Determine the [x, y] coordinate at the center of the cell enclosing the given text.  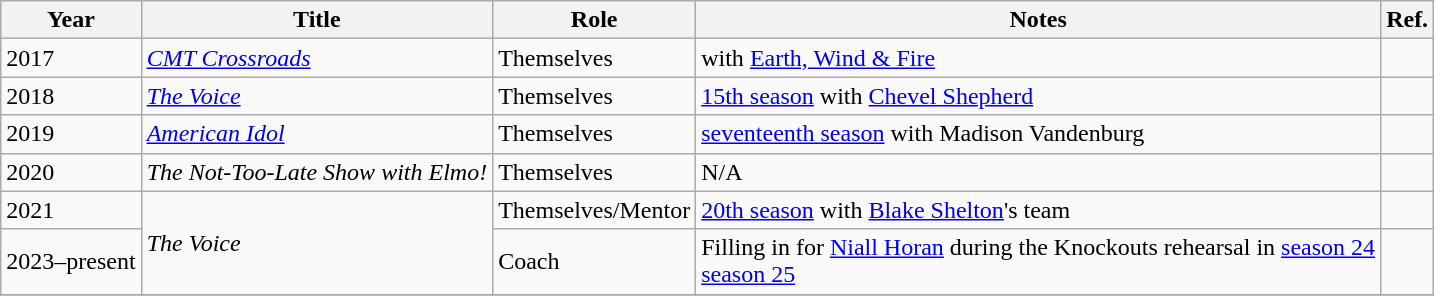
2017 [71, 58]
Filling in for Niall Horan during the Knockouts rehearsal in season 24season 25 [1038, 262]
seventeenth season with Madison Vandenburg [1038, 134]
CMT Crossroads [317, 58]
2018 [71, 96]
N/A [1038, 172]
Themselves/Mentor [594, 210]
2019 [71, 134]
Coach [594, 262]
Notes [1038, 20]
20th season with Blake Shelton's team [1038, 210]
The Not-Too-Late Show with Elmo! [317, 172]
Role [594, 20]
2021 [71, 210]
15th season with Chevel Shepherd [1038, 96]
2020 [71, 172]
Ref. [1408, 20]
American Idol [317, 134]
with Earth, Wind & Fire [1038, 58]
2023–present [71, 262]
Title [317, 20]
Year [71, 20]
